Output the [x, y] coordinate of the center of the cell containing the given text.  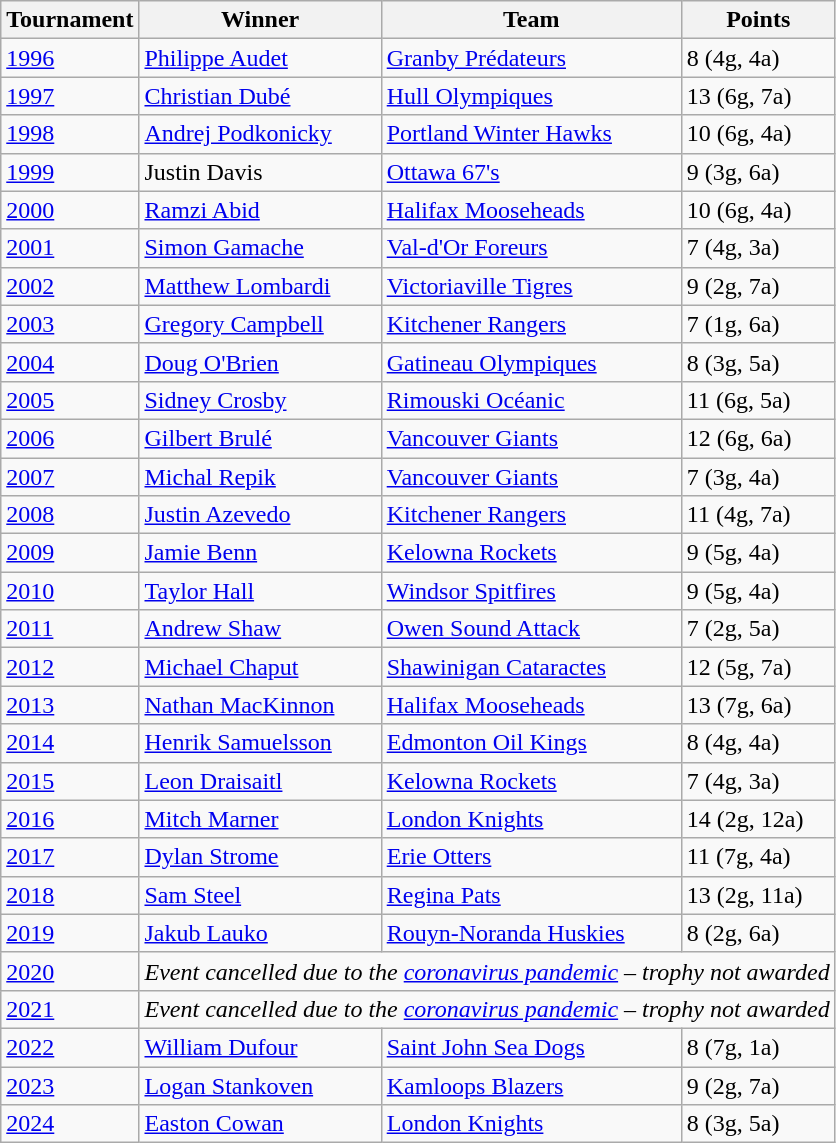
2023 [70, 1085]
2001 [70, 248]
Matthew Lombardi [260, 286]
Victoriaville Tigres [531, 286]
2007 [70, 477]
2010 [70, 591]
Jamie Benn [260, 553]
Taylor Hall [260, 591]
Michal Repik [260, 477]
9 (3g, 6a) [758, 172]
13 (7g, 6a) [758, 705]
2006 [70, 438]
Michael Chaput [260, 667]
Shawinigan Cataractes [531, 667]
2008 [70, 515]
12 (5g, 7a) [758, 667]
Points [758, 20]
2004 [70, 362]
Winner [260, 20]
Saint John Sea Dogs [531, 1047]
7 (3g, 4a) [758, 477]
2013 [70, 705]
1996 [70, 58]
Gregory Campbell [260, 324]
Simon Gamache [260, 248]
Erie Otters [531, 857]
2019 [70, 933]
7 (2g, 5a) [758, 629]
8 (7g, 1a) [758, 1047]
7 (1g, 6a) [758, 324]
1999 [70, 172]
Andrej Podkonicky [260, 134]
Justin Azevedo [260, 515]
Ottawa 67's [531, 172]
14 (2g, 12a) [758, 819]
Windsor Spitfires [531, 591]
2017 [70, 857]
Henrik Samuelsson [260, 743]
2005 [70, 400]
Justin Davis [260, 172]
2021 [70, 1009]
2009 [70, 553]
Philippe Audet [260, 58]
Edmonton Oil Kings [531, 743]
Jakub Lauko [260, 933]
Gilbert Brulé [260, 438]
Easton Cowan [260, 1124]
Logan Stankoven [260, 1085]
2022 [70, 1047]
Val-d'Or Foreurs [531, 248]
11 (6g, 5a) [758, 400]
1998 [70, 134]
2014 [70, 743]
13 (6g, 7a) [758, 96]
Hull Olympiques [531, 96]
Nathan MacKinnon [260, 705]
Tournament [70, 20]
2024 [70, 1124]
2015 [70, 781]
2020 [70, 971]
11 (7g, 4a) [758, 857]
Owen Sound Attack [531, 629]
2011 [70, 629]
Andrew Shaw [260, 629]
Sidney Crosby [260, 400]
William Dufour [260, 1047]
Granby Prédateurs [531, 58]
2002 [70, 286]
2000 [70, 210]
Sam Steel [260, 895]
11 (4g, 7a) [758, 515]
Rouyn-Noranda Huskies [531, 933]
Ramzi Abid [260, 210]
13 (2g, 11a) [758, 895]
12 (6g, 6a) [758, 438]
Doug O'Brien [260, 362]
Leon Draisaitl [260, 781]
Mitch Marner [260, 819]
2016 [70, 819]
1997 [70, 96]
Gatineau Olympiques [531, 362]
8 (2g, 6a) [758, 933]
Kamloops Blazers [531, 1085]
Dylan Strome [260, 857]
2012 [70, 667]
2018 [70, 895]
Rimouski Océanic [531, 400]
Christian Dubé [260, 96]
Portland Winter Hawks [531, 134]
Regina Pats [531, 895]
2003 [70, 324]
Team [531, 20]
